Detect which cell encompasses the target text, then output its [X, Y] center coordinate. 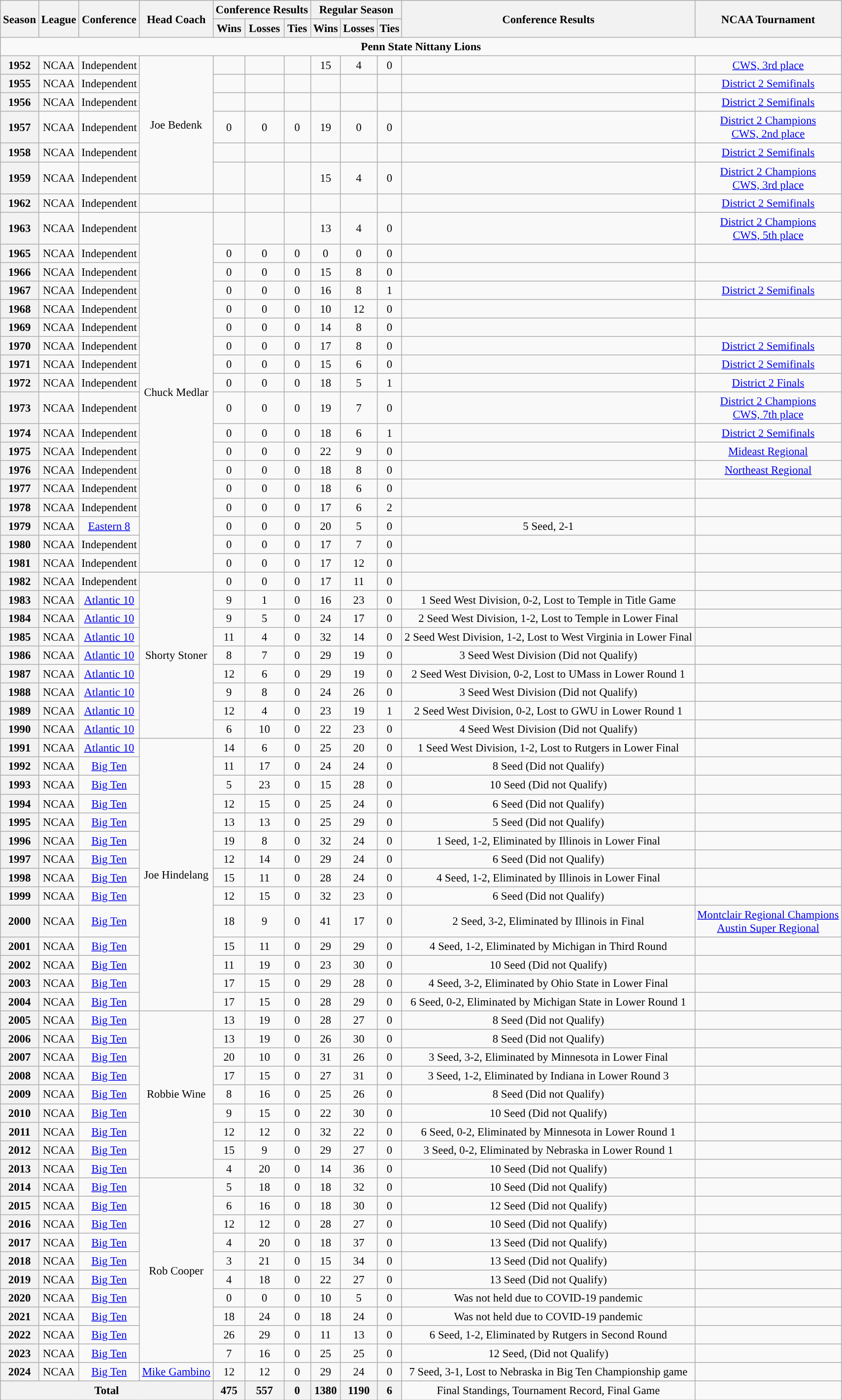
Chuck Medlar [176, 392]
1957 [20, 127]
2002 [20, 965]
Head Coach [176, 19]
37 [359, 1242]
Penn State Nittany Lions [421, 47]
2003 [20, 983]
2022 [20, 1335]
2008 [20, 1076]
1996 [20, 841]
1973 [20, 408]
2016 [20, 1224]
2024 [20, 1372]
Northeast Regional [768, 470]
1966 [20, 272]
1995 [20, 822]
2012 [20, 1150]
1965 [20, 253]
2006 [20, 1039]
1967 [20, 291]
6 Seed, 1-2, Eliminated by Rutgers in Second Round [548, 1335]
7 Seed, 3-1, Lost to Nebraska in Big Ten Championship game [548, 1372]
1999 [20, 896]
Final Standings, Tournament Record, Final Game [548, 1391]
1972 [20, 383]
1958 [20, 153]
1988 [20, 692]
1 Seed West Division, 0-2, Lost to Temple in Title Game [548, 600]
2021 [20, 1317]
1982 [20, 582]
1986 [20, 655]
6 Seed, 0-2, Eliminated by Minnesota in Lower Round 1 [548, 1132]
2 Seed West Division, 0-2, Lost to GWU in Lower Round 1 [548, 711]
2010 [20, 1113]
2023 [20, 1354]
District 2 ChampionsCWS, 2nd place [768, 127]
6 Seed, 0-2, Eliminated by Michigan State in Lower Round 1 [548, 1002]
2017 [20, 1242]
5 Seed (Did not Qualify) [548, 822]
1998 [20, 878]
1990 [20, 729]
1980 [20, 544]
Shorty Stoner [176, 655]
1981 [20, 563]
District 2 ChampionsCWS, 5th place [768, 228]
12 Seed (Did not Qualify) [548, 1205]
1380 [325, 1391]
2009 [20, 1095]
41 [325, 921]
Regular Season [356, 10]
4 Seed West Division (Did not Qualify) [548, 729]
3 Seed, 1-2, Eliminated by Indiana in Lower Round 3 [548, 1076]
2019 [20, 1280]
4 Seed, 3-2, Eliminated by Ohio State in Lower Final [548, 983]
12 Seed, (Did not Qualify) [548, 1354]
557 [264, 1391]
1963 [20, 228]
Robbie Wine [176, 1094]
Total [107, 1391]
1962 [20, 203]
2 Seed West Division, 1-2, Lost to Temple in Lower Final [548, 619]
475 [229, 1391]
1968 [20, 309]
Rob Cooper [176, 1270]
1956 [20, 102]
District 2 Finals [768, 383]
4 Seed, 1-2, Eliminated by Illinois in Lower Final [548, 878]
5 Seed, 2-1 [548, 526]
1989 [20, 711]
2013 [20, 1169]
Conference [109, 19]
1970 [20, 346]
1992 [20, 767]
League [58, 19]
1983 [20, 600]
Joe Bedenk [176, 125]
1994 [20, 804]
2 [389, 507]
1952 [20, 65]
Mike Gambino [176, 1372]
1 Seed West Division, 1-2, Lost to Rutgers in Lower Final [548, 748]
2015 [20, 1205]
2014 [20, 1187]
2 Seed West Division, 0-2, Lost to UMass in Lower Round 1 [548, 674]
1987 [20, 674]
2005 [20, 1020]
1976 [20, 470]
2 Seed, 3-2, Eliminated by Illinois in Final [548, 921]
2000 [20, 921]
NCAA Tournament [768, 19]
3 Seed, 0-2, Eliminated by Nebraska in Lower Round 1 [548, 1150]
34 [359, 1261]
2001 [20, 946]
Season [20, 19]
1969 [20, 327]
Mideast Regional [768, 452]
21 [264, 1261]
1971 [20, 364]
1 Seed, 1-2, Eliminated by Illinois in Lower Final [548, 841]
2018 [20, 1261]
1975 [20, 452]
1993 [20, 785]
1974 [20, 433]
Montclair Regional ChampionsAustin Super Regional [768, 921]
2007 [20, 1057]
2004 [20, 1002]
1955 [20, 84]
CWS, 3rd place [768, 65]
1985 [20, 637]
1979 [20, 526]
1991 [20, 748]
Eastern 8 [109, 526]
4 Seed, 1-2, Eliminated by Michigan in Third Round [548, 946]
Joe Hindelang [176, 875]
1978 [20, 507]
2011 [20, 1132]
3 [229, 1261]
1977 [20, 489]
1984 [20, 619]
2020 [20, 1298]
3 Seed, 3-2, Eliminated by Minnesota in Lower Final [548, 1057]
1190 [359, 1391]
1997 [20, 859]
District 2 ChampionsCWS, 7th place [768, 408]
2 Seed West Division, 1-2, Lost to West Virginia in Lower Final [548, 637]
36 [359, 1169]
1959 [20, 178]
District 2 ChampionsCWS, 3rd place [768, 178]
